Return [X, Y] of the center of cell containing provided text 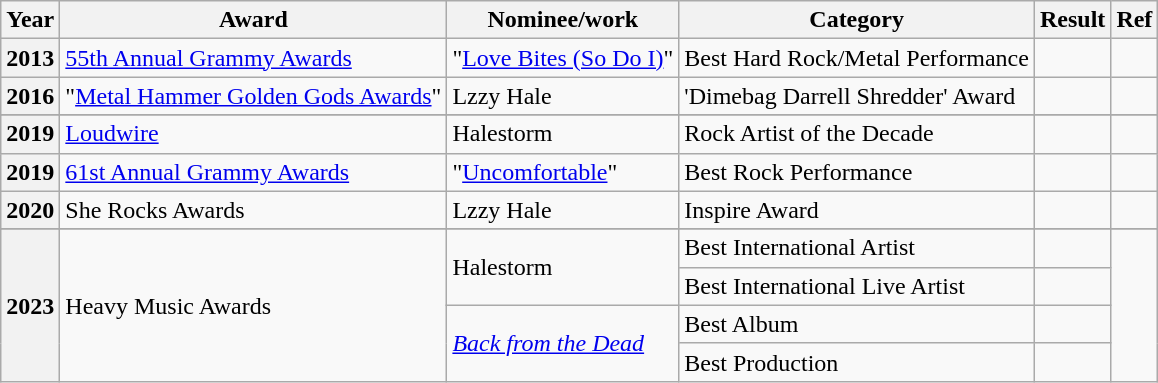
2020 [30, 210]
Best Production [857, 362]
2023 [30, 305]
2016 [30, 96]
Category [857, 20]
Year [30, 20]
'Dimebag Darrell Shredder' Award [857, 96]
Ref [1134, 20]
Inspire Award [857, 210]
"Metal Hammer Golden Gods Awards" [254, 96]
Best International Live Artist [857, 286]
"Love Bites (So Do I)" [563, 58]
Best Hard Rock/Metal Performance [857, 58]
Award [254, 20]
Best Rock Performance [857, 172]
61st Annual Grammy Awards [254, 172]
2013 [30, 58]
Back from the Dead [563, 343]
Nominee/work [563, 20]
Best Album [857, 324]
Rock Artist of the Decade [857, 134]
Loudwire [254, 134]
Result [1072, 20]
"Uncomfortable" [563, 172]
Best International Artist [857, 248]
55th Annual Grammy Awards [254, 58]
Heavy Music Awards [254, 305]
She Rocks Awards [254, 210]
